Pinpoint the cell where the given text exists, returning its [X, Y] midpoint coordinate. 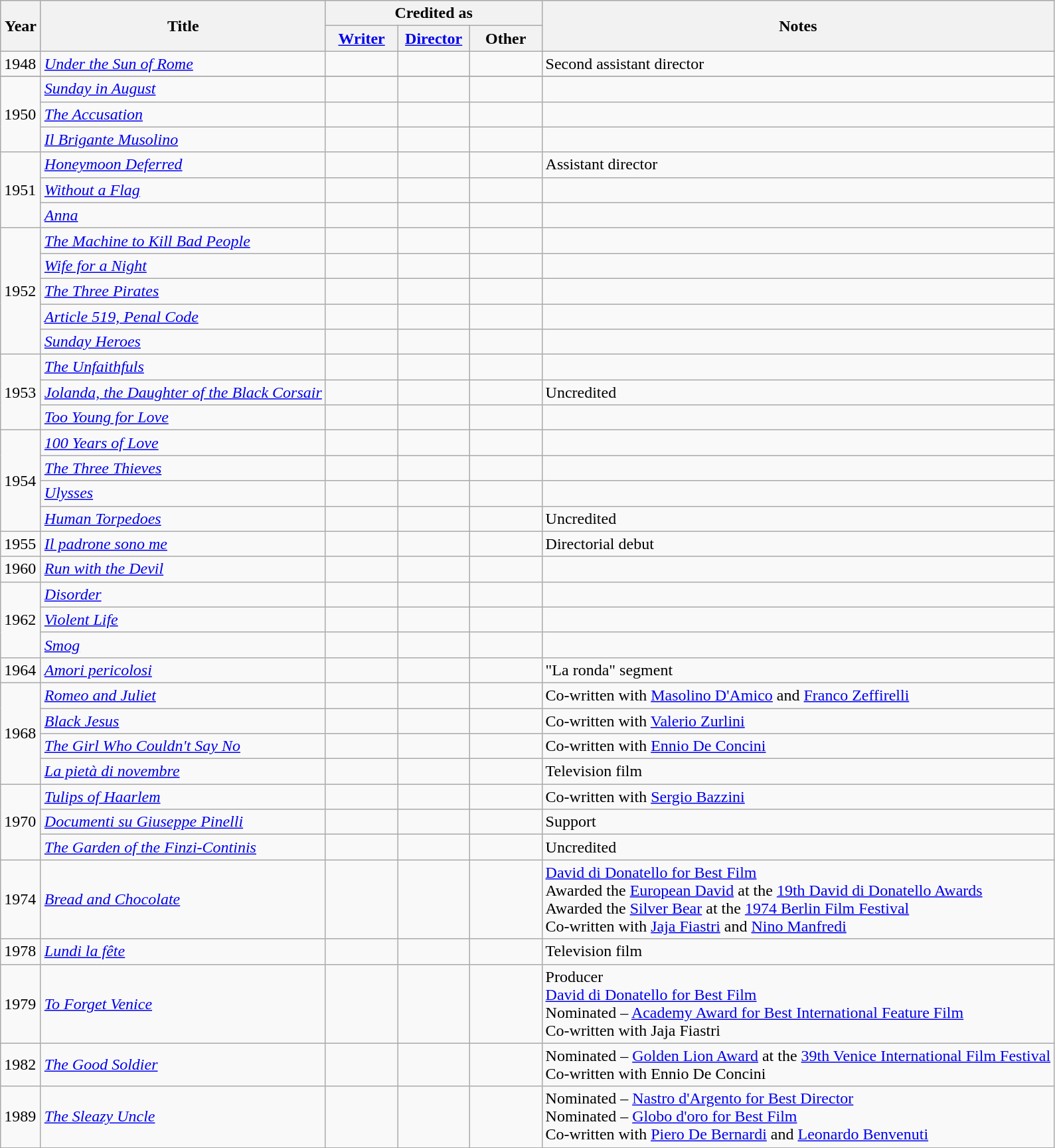
The Machine to Kill Bad People [183, 240]
To Forget Venice [183, 1004]
Nominated – Nastro d'Argento for Best DirectorNominated – Globo d'oro for Best FilmCo-written with Piero De Bernardi and Leonardo Benvenuti [798, 1117]
1962 [21, 619]
1951 [21, 190]
1970 [21, 822]
Smog [183, 645]
Other [506, 39]
Support [798, 822]
The Accusation [183, 114]
1989 [21, 1117]
Il padrone sono me [183, 544]
The Garden of the Finzi-Continis [183, 847]
Lundi la fête [183, 951]
Assistant director [798, 165]
Bread and Chocolate [183, 899]
1948 [21, 64]
Romeo and Juliet [183, 695]
Amori pericolosi [183, 670]
Il Brigante Musolino [183, 139]
Director [434, 39]
La pietà di novembre [183, 772]
Writer [361, 39]
1979 [21, 1004]
Co-written with Valerio Zurlini [798, 720]
Disorder [183, 594]
1950 [21, 114]
Co-written with Masolino D'Amico and Franco Zeffirelli [798, 695]
Nominated – Golden Lion Award at the 39th Venice International Film FestivalCo-written with Ennio De Concini [798, 1065]
The Three Thieves [183, 468]
ProducerDavid di Donatello for Best FilmNominated – Academy Award for Best International Feature FilmCo-written with Jaja Fiastri [798, 1004]
Honeymoon Deferred [183, 165]
The Sleazy Uncle [183, 1117]
1982 [21, 1065]
1960 [21, 569]
Title [183, 26]
1952 [21, 291]
Sunday in August [183, 89]
Co-written with Sergio Bazzini [798, 797]
Year [21, 26]
Human Torpedoes [183, 519]
Notes [798, 26]
The Unfaithfuls [183, 367]
Too Young for Love [183, 418]
The Three Pirates [183, 291]
Without a Flag [183, 190]
1953 [21, 392]
100 Years of Love [183, 443]
1954 [21, 481]
The Good Soldier [183, 1065]
Article 519, Penal Code [183, 317]
Ulysses [183, 493]
Under the Sun of Rome [183, 64]
Sunday Heroes [183, 342]
Violent Life [183, 619]
"La ronda" segment [798, 670]
Co-written with Ennio De Concini [798, 746]
Anna [183, 215]
Documenti su Giuseppe Pinelli [183, 822]
Wife for a Night [183, 266]
Directorial debut [798, 544]
1974 [21, 899]
1978 [21, 951]
Jolanda, the Daughter of the Black Corsair [183, 392]
The Girl Who Couldn't Say No [183, 746]
1964 [21, 670]
Run with the Devil [183, 569]
Credited as [434, 13]
Second assistant director [798, 64]
Black Jesus [183, 720]
1955 [21, 544]
1968 [21, 733]
Tulips of Haarlem [183, 797]
